From the cell containing the given text, extract its center point as (X, Y) coordinate. 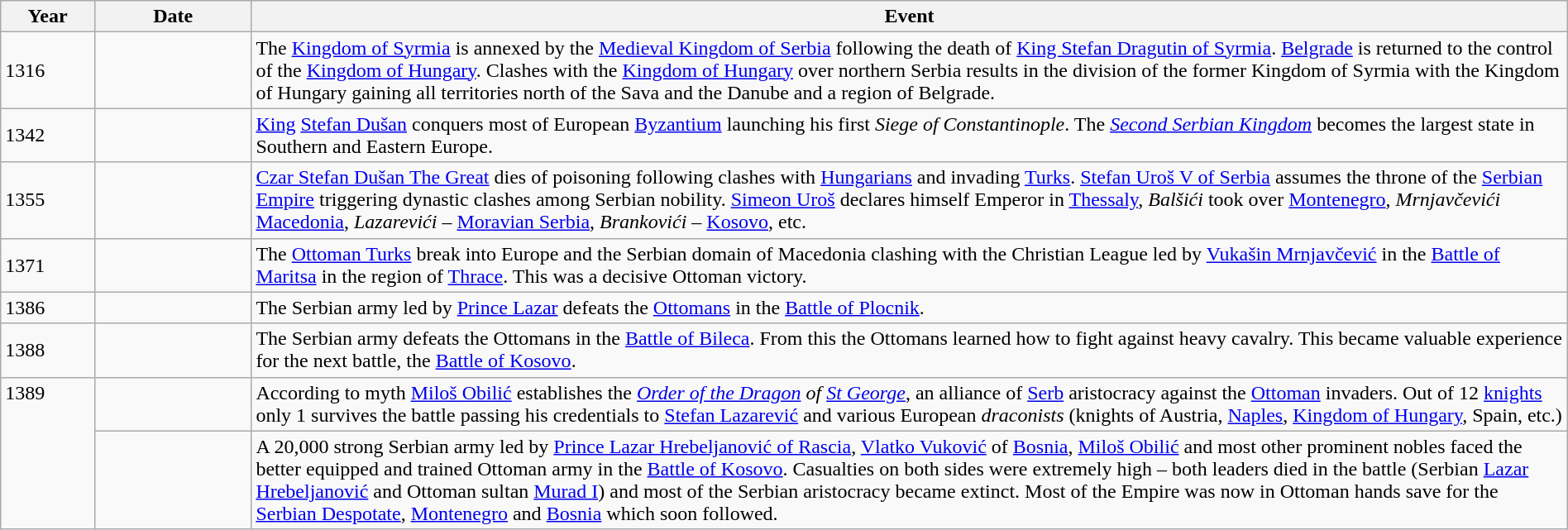
Year (48, 17)
1342 (48, 136)
Event (910, 17)
1389 (48, 453)
1316 (48, 70)
1388 (48, 351)
1355 (48, 200)
Date (172, 17)
The Serbian army led by Prince Lazar defeats the Ottomans in the Battle of Plocnik. (910, 308)
1371 (48, 265)
1386 (48, 308)
